Output the (X, Y) coordinate of the center of the cell containing the given text.  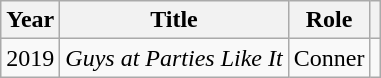
Role (329, 20)
Title (174, 20)
Conner (329, 58)
2019 (30, 58)
Year (30, 20)
Guys at Parties Like It (174, 58)
